Detect which cell encompasses the target text, then output its (x, y) center coordinate. 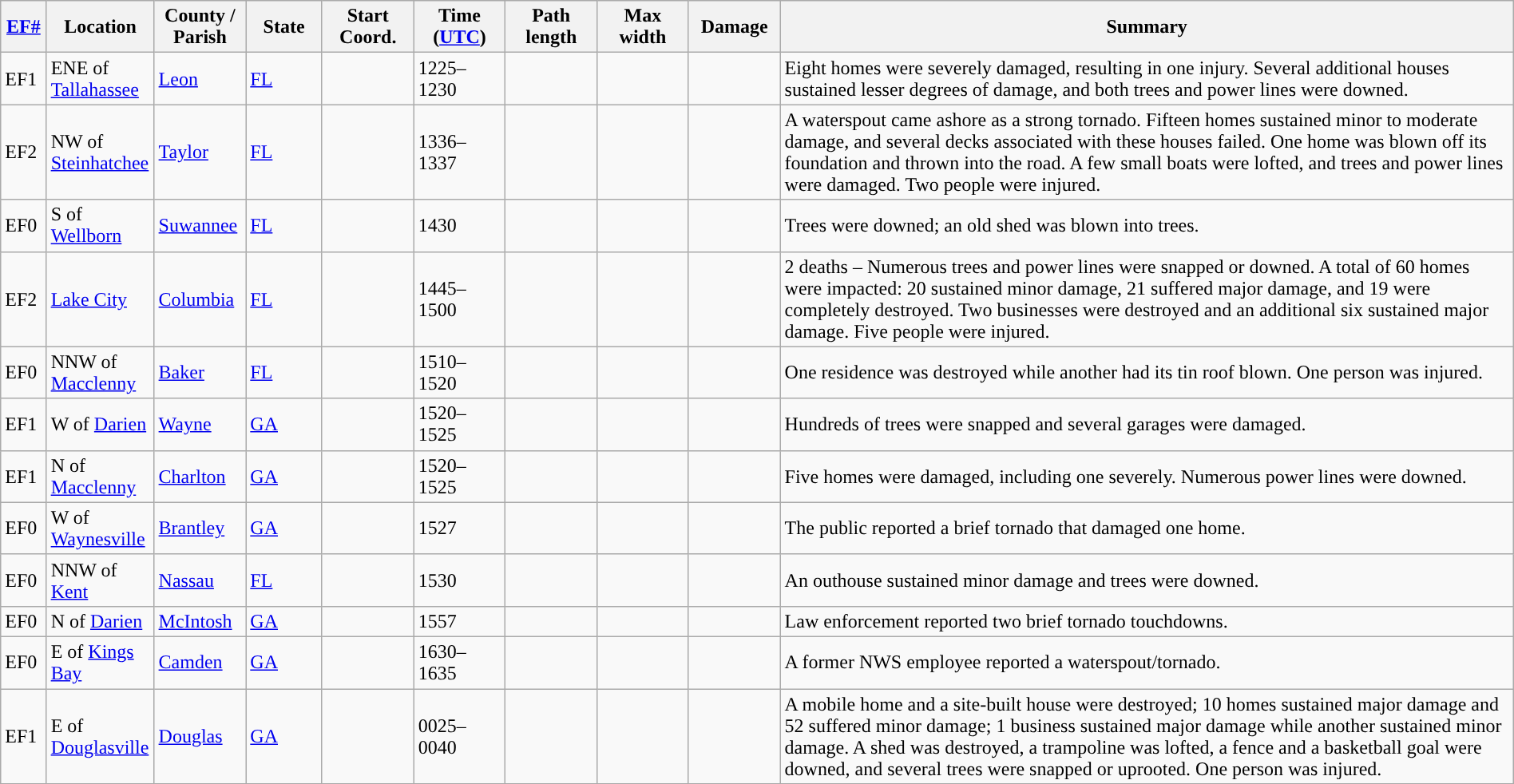
Lake City (101, 299)
Max width (644, 27)
Location (101, 27)
1527 (460, 529)
County / Parish (200, 27)
Start Coord. (367, 27)
A former NWS employee reported a waterspout/tornado. (1147, 663)
Columbia (200, 299)
ENE of Tallahassee (101, 78)
1445–1500 (460, 299)
0025–0040 (460, 736)
N of Macclenny (101, 476)
Baker (200, 372)
Taylor (200, 152)
Hundreds of trees were snapped and several garages were damaged. (1147, 425)
1530 (460, 580)
E of Douglasville (101, 736)
Summary (1147, 27)
Camden (200, 663)
Douglas (200, 736)
One residence was destroyed while another had its tin roof blown. One person was injured. (1147, 372)
1225–1230 (460, 78)
Charlton (200, 476)
N of Darien (101, 621)
Trees were downed; an old shed was blown into trees. (1147, 225)
W of Darien (101, 425)
Path length (551, 27)
Nassau (200, 580)
1430 (460, 225)
Suwannee (200, 225)
EF# (24, 27)
McIntosh (200, 621)
W of Waynesville (101, 529)
E of Kings Bay (101, 663)
1630–1635 (460, 663)
Leon (200, 78)
State (284, 27)
The public reported a brief tornado that damaged one home. (1147, 529)
1510–1520 (460, 372)
1557 (460, 621)
Law enforcement reported two brief tornado touchdowns. (1147, 621)
NNW of Macclenny (101, 372)
NW of Steinhatchee (101, 152)
Brantley (200, 529)
S of Wellborn (101, 225)
Five homes were damaged, including one severely. Numerous power lines were downed. (1147, 476)
Time (UTC) (460, 27)
Damage (735, 27)
NNW of Kent (101, 580)
An outhouse sustained minor damage and trees were downed. (1147, 580)
Wayne (200, 425)
1336–1337 (460, 152)
